Output the (X, Y) coordinate of the center of the cell containing the given text.  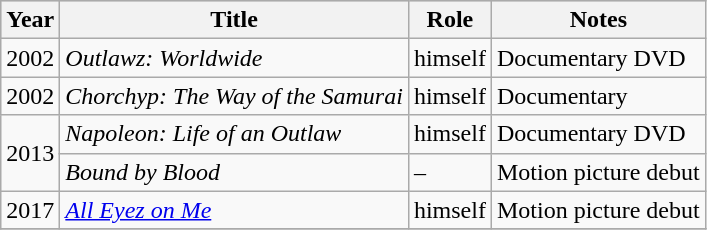
Role (450, 20)
Napoleon: Life of an Outlaw (234, 134)
Notes (598, 20)
– (450, 172)
Year (30, 20)
Chorchyp: The Way of the Samurai (234, 96)
Documentary (598, 96)
2013 (30, 153)
Bound by Blood (234, 172)
All Eyez on Me (234, 210)
2017 (30, 210)
Outlawz: Worldwide (234, 58)
Title (234, 20)
